Search for the cell housing the specified text and yield its [x, y] center coordinate. 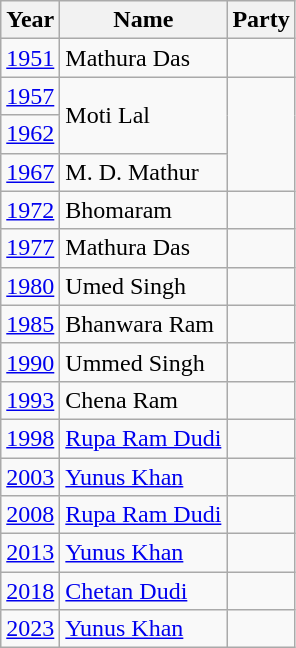
Bhanwara Ram [144, 324]
Bhomaram [144, 210]
2013 [30, 553]
Ummed Singh [144, 362]
Moti Lal [144, 115]
2018 [30, 591]
1998 [30, 438]
2023 [30, 629]
Year [30, 20]
2003 [30, 477]
1967 [30, 172]
1972 [30, 210]
Party [261, 20]
1977 [30, 248]
Chena Ram [144, 400]
1962 [30, 134]
1985 [30, 324]
Name [144, 20]
1993 [30, 400]
2008 [30, 515]
1980 [30, 286]
Umed Singh [144, 286]
Chetan Dudi [144, 591]
1990 [30, 362]
1957 [30, 96]
M. D. Mathur [144, 172]
1951 [30, 58]
